Determine the (X, Y) coordinate at the center of the cell enclosing the given text.  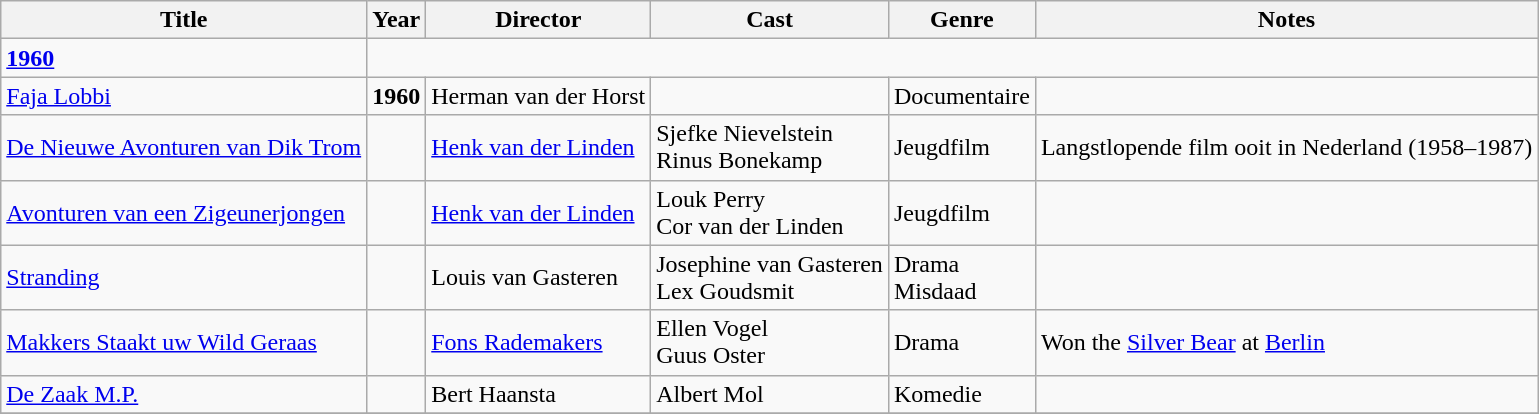
Herman van der Horst (538, 96)
Genre (962, 20)
Fons Rademakers (538, 342)
Stranding (184, 278)
Documentaire (962, 96)
Louis van Gasteren (538, 278)
Sjefke NievelsteinRinus Bonekamp (770, 148)
De Nieuwe Avonturen van Dik Trom (184, 148)
Cast (770, 20)
Albert Mol (770, 394)
Langstlopende film ooit in Nederland (1958–1987) (1286, 148)
Komedie (962, 394)
Ellen VogelGuus Oster (770, 342)
Notes (1286, 20)
Title (184, 20)
Avonturen van een Zigeunerjongen (184, 212)
DramaMisdaad (962, 278)
Josephine van GasterenLex Goudsmit (770, 278)
Won the Silver Bear at Berlin (1286, 342)
Faja Lobbi (184, 96)
Louk PerryCor van der Linden (770, 212)
Makkers Staakt uw Wild Geraas (184, 342)
Director (538, 20)
Bert Haansta (538, 394)
Drama (962, 342)
De Zaak M.P. (184, 394)
Year (396, 20)
